Output the (x, y) coordinate of the center of the cell containing the given text.  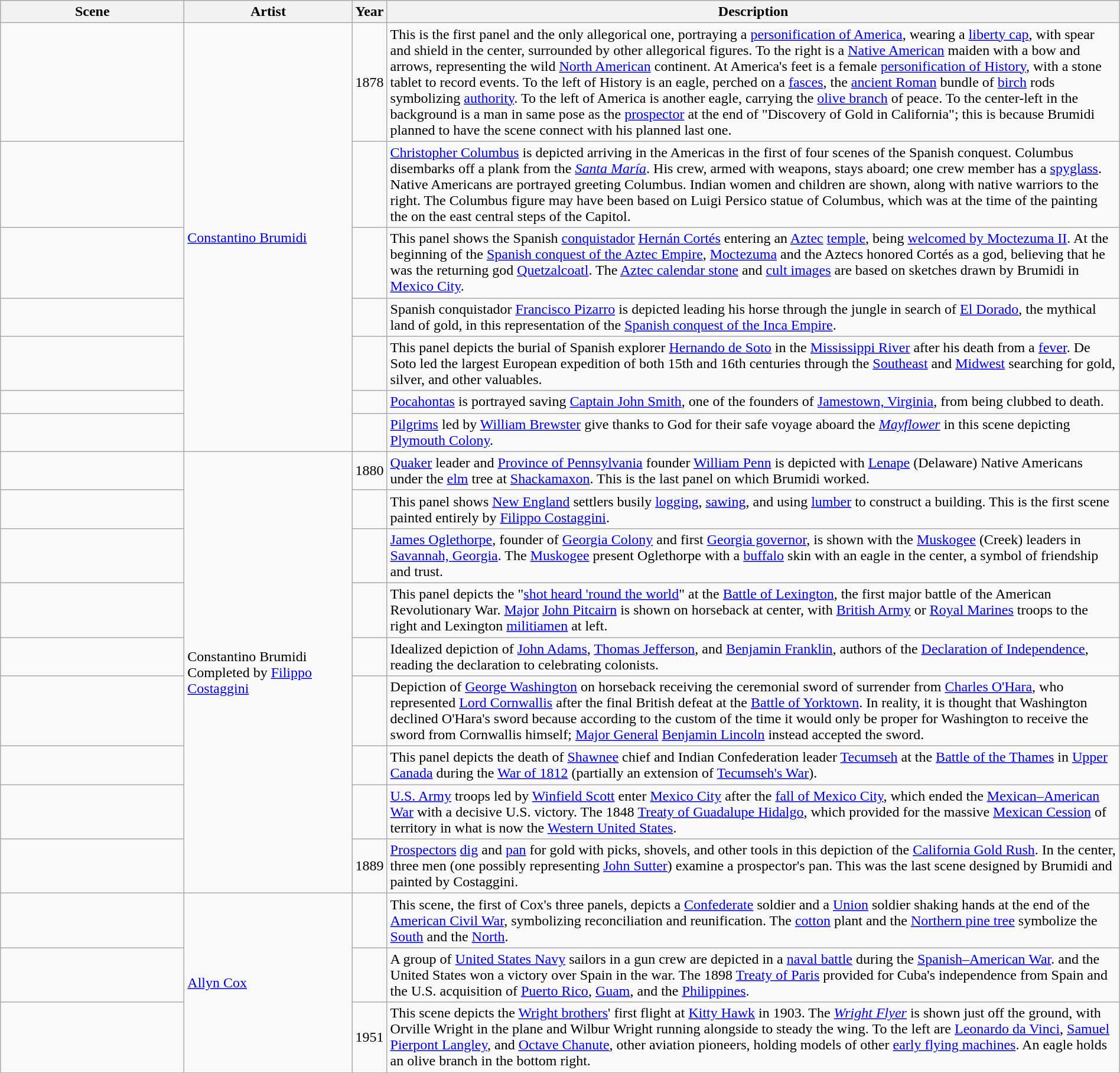
Description (753, 12)
Artist (268, 12)
1878 (370, 82)
Pocahontas is portrayed saving Captain John Smith, one of the founders of Jamestown, Virginia, from being clubbed to death. (753, 402)
Year (370, 12)
Pilgrims led by William Brewster give thanks to God for their safe voyage aboard the Mayflower in this scene depicting Plymouth Colony. (753, 433)
Scene (92, 12)
Allyn Cox (268, 983)
1951 (370, 1038)
Constantino BrumidiCompleted by Filippo Costaggini (268, 672)
Constantino Brumidi (268, 238)
1880 (370, 470)
1889 (370, 866)
